Output the (X, Y) coordinate of the center of the cell containing the given text.  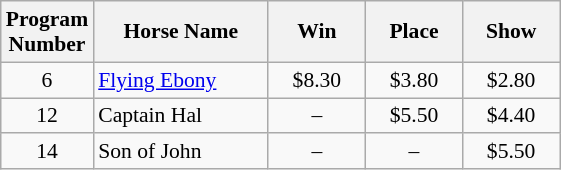
$2.80 (512, 80)
Flying Ebony (180, 80)
Show (512, 32)
Horse Name (180, 32)
Win (316, 32)
14 (47, 152)
Place (414, 32)
$8.30 (316, 80)
$4.40 (512, 116)
12 (47, 116)
ProgramNumber (47, 32)
6 (47, 80)
Son of John (180, 152)
$3.80 (414, 80)
Captain Hal (180, 116)
